Identify which cell holds the provided text, then report its (X, Y) central coordinate. 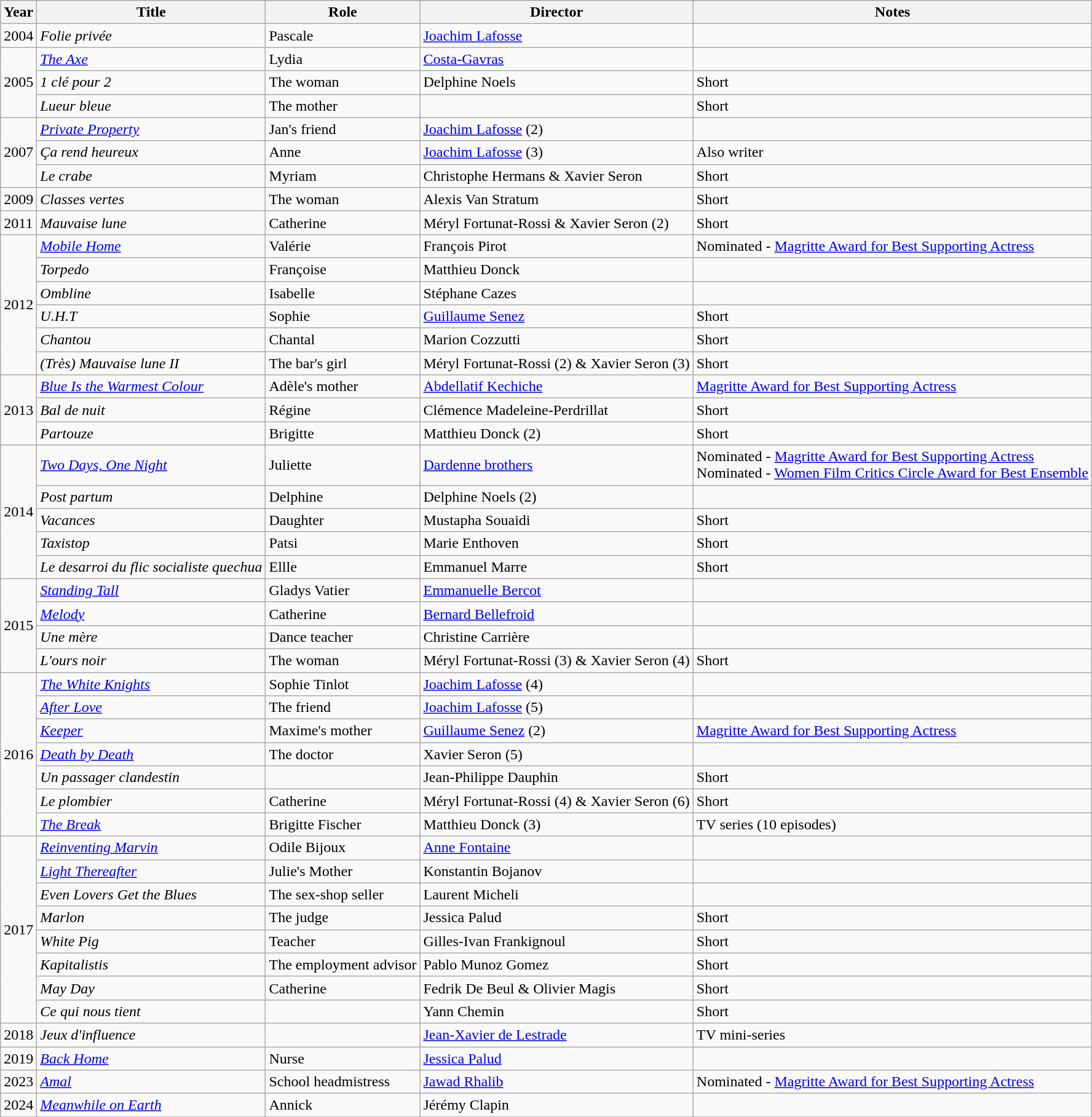
Jean-Philippe Dauphin (556, 778)
Dance teacher (343, 637)
The friend (343, 708)
Kapitalistis (151, 965)
Teacher (343, 941)
Chantal (343, 340)
TV series (10 episodes) (892, 824)
Clémence Madeleine-Perdrillat (556, 410)
Torpedo (151, 269)
Also writer (892, 152)
Delphine (343, 497)
Ombline (151, 293)
Gilles-Ivan Frankignoul (556, 941)
Alexis Van Stratum (556, 199)
Keeper (151, 731)
Anne Fontaine (556, 848)
Ce qui nous tient (151, 1011)
Julie's Mother (343, 871)
Le crabe (151, 176)
May Day (151, 988)
Chantou (151, 340)
Le plombier (151, 801)
Laurent Micheli (556, 894)
Anne (343, 152)
Méryl Fortunat-Rossi (3) & Xavier Seron (4) (556, 660)
After Love (151, 708)
Notes (892, 12)
Joachim Lafosse (3) (556, 152)
Jean-Xavier de Lestrade (556, 1035)
U.H.T (151, 317)
Reinventing Marvin (151, 848)
Joachim Lafosse (2) (556, 129)
Classes vertes (151, 199)
The mother (343, 106)
Stéphane Cazes (556, 293)
TV mini-series (892, 1035)
2009 (18, 199)
Christine Carrière (556, 637)
Bal de nuit (151, 410)
Matthieu Donck (2) (556, 433)
Jérémy Clapin (556, 1105)
Brigitte (343, 433)
Nurse (343, 1058)
Marlon (151, 918)
Yann Chemin (556, 1011)
Un passager clandestin (151, 778)
Partouze (151, 433)
Juliette (343, 465)
Mauvaise lune (151, 223)
2016 (18, 754)
Melody (151, 614)
Matthieu Donck (556, 269)
Françoise (343, 269)
Marie Enthoven (556, 543)
Standing Tall (151, 590)
Pascale (343, 36)
Delphine Noels (2) (556, 497)
Régine (343, 410)
Taxistop (151, 543)
The bar's girl (343, 363)
School headmistress (343, 1082)
2005 (18, 82)
Konstantin Bojanov (556, 871)
Ça rend heureux (151, 152)
Maxime's mother (343, 731)
1 clé pour 2 (151, 82)
Joachim Lafosse (4) (556, 684)
Year (18, 12)
2004 (18, 36)
Myriam (343, 176)
The Break (151, 824)
2023 (18, 1082)
Folie privée (151, 36)
The doctor (343, 754)
Lueur bleue (151, 106)
Amal (151, 1082)
2018 (18, 1035)
Emmanuelle Bercot (556, 590)
Death by Death (151, 754)
Xavier Seron (5) (556, 754)
Guillaume Senez (2) (556, 731)
Vacances (151, 520)
The employment advisor (343, 965)
Méryl Fortunat-Rossi (2) & Xavier Seron (3) (556, 363)
2015 (18, 625)
Mustapha Souaidi (556, 520)
Odile Bijoux (343, 848)
Marion Cozzutti (556, 340)
Mobile Home (151, 246)
Emmanuel Marre (556, 567)
Post partum (151, 497)
Light Thereafter (151, 871)
Meanwhile on Earth (151, 1105)
Méryl Fortunat-Rossi & Xavier Seron (2) (556, 223)
Brigitte Fischer (343, 824)
2007 (18, 152)
Ellle (343, 567)
François Pirot (556, 246)
Back Home (151, 1058)
The judge (343, 918)
2014 (18, 511)
Guillaume Senez (556, 317)
Méryl Fortunat-Rossi (4) & Xavier Seron (6) (556, 801)
Lydia (343, 59)
Jeux d'influence (151, 1035)
Pablo Munoz Gomez (556, 965)
Une mère (151, 637)
Isabelle (343, 293)
Patsi (343, 543)
Delphine Noels (556, 82)
Daughter (343, 520)
Nominated - Magritte Award for Best Supporting ActressNominated - Women Film Critics Circle Award for Best Ensemble (892, 465)
Even Lovers Get the Blues (151, 894)
The White Knights (151, 684)
2024 (18, 1105)
Annick (343, 1105)
Fedrik De Beul & Olivier Magis (556, 988)
Title (151, 12)
Joachim Lafosse (5) (556, 708)
Bernard Bellefroid (556, 614)
Blue Is the Warmest Colour (151, 387)
Joachim Lafosse (556, 36)
Role (343, 12)
2013 (18, 410)
(Très) Mauvaise lune II (151, 363)
Two Days, One Night (151, 465)
Matthieu Donck (3) (556, 824)
Jan's friend (343, 129)
2017 (18, 930)
Director (556, 12)
White Pig (151, 941)
Valérie (343, 246)
Dardenne brothers (556, 465)
Gladys Vatier (343, 590)
Jawad Rhalib (556, 1082)
2012 (18, 304)
Private Property (151, 129)
Abdellatif Kechiche (556, 387)
Sophie (343, 317)
The sex-shop seller (343, 894)
2019 (18, 1058)
Christophe Hermans & Xavier Seron (556, 176)
Sophie Tinlot (343, 684)
L'ours noir (151, 660)
2011 (18, 223)
Le desarroi du flic socialiste quechua (151, 567)
The Axe (151, 59)
Costa-Gavras (556, 59)
Adèle's mother (343, 387)
